For the text-containing cell, return its midpoint in [X, Y] coordinate format. 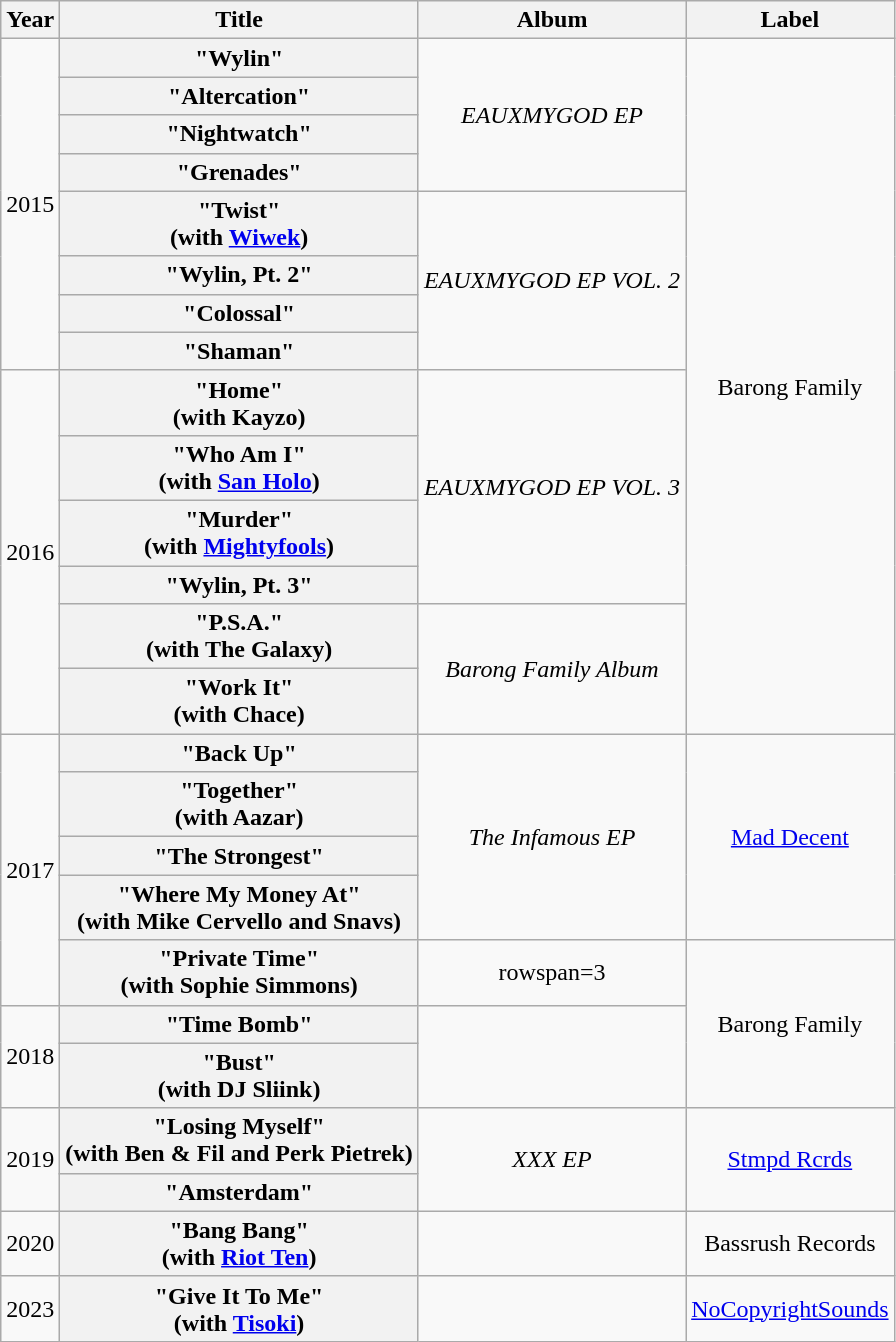
NoCopyrightSounds [790, 1308]
"Altercation" [240, 96]
"Bang Bang" (with Riot Ten) [240, 1244]
"Back Up" [240, 753]
2017 [30, 870]
2018 [30, 1056]
Year [30, 20]
2020 [30, 1244]
2016 [30, 552]
"Together"(with Aazar) [240, 804]
EAUXMYGOD EP VOL. 2 [552, 280]
Mad Decent [790, 837]
rowspan=3 [552, 972]
EAUXMYGOD EP [552, 115]
Title [240, 20]
"Where My Money At"(with Mike Cervello and Snavs) [240, 908]
"Losing Myself"(with Ben & Fil and Perk Pietrek) [240, 1140]
"Shaman" [240, 351]
"Private Time" (with Sophie Simmons) [240, 972]
"Murder"(with Mightyfools) [240, 532]
"Work It"(with Chace) [240, 702]
"Bust" (with DJ Sliink) [240, 1076]
"Give It To Me" (with Tisoki) [240, 1308]
"Wylin, Pt. 3" [240, 585]
"P.S.A."(with The Galaxy) [240, 636]
"Home" (with Kayzo) [240, 402]
"Wylin" [240, 58]
"Wylin, Pt. 2" [240, 275]
2019 [30, 1160]
Barong Family Album [552, 669]
2015 [30, 205]
"Grenades" [240, 172]
"Twist" (with Wiwek) [240, 224]
"The Strongest" [240, 856]
"Amsterdam" [240, 1192]
The Infamous EP [552, 837]
2023 [30, 1308]
XXX EP [552, 1160]
EAUXMYGOD EP VOL. 3 [552, 486]
"Who Am I"(with San Holo) [240, 468]
"Time Bomb" [240, 1024]
"Colossal" [240, 313]
Stmpd Rcrds [790, 1160]
Album [552, 20]
"Nightwatch" [240, 134]
Label [790, 20]
Bassrush Records [790, 1244]
